Capture the cell that displays the provided text and extract its [X, Y] central coordinate. 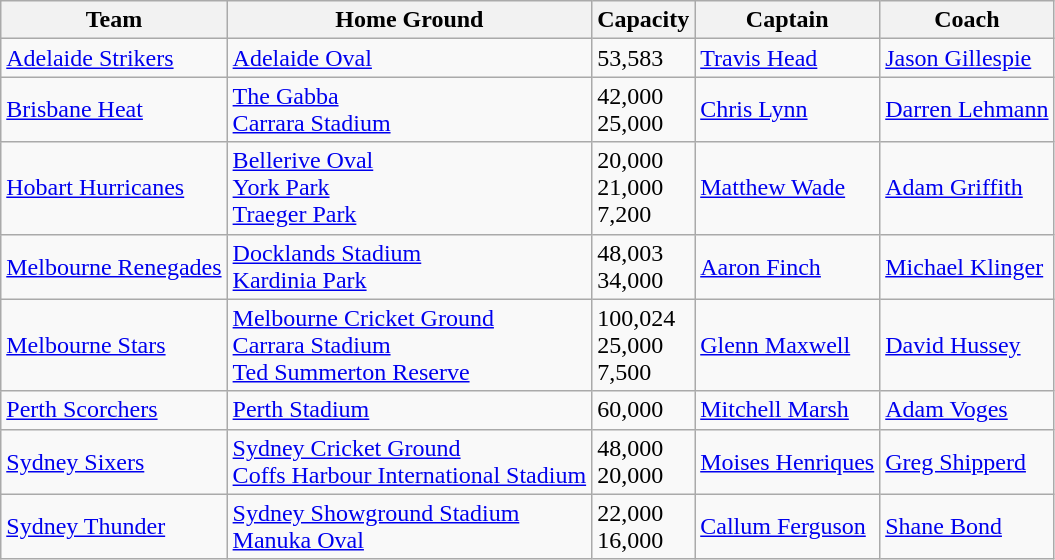
Glenn Maxwell [788, 345]
Brisbane Heat [114, 110]
Jason Gillespie [967, 58]
Adam Voges [967, 410]
Moises Henriques [788, 462]
Melbourne Renegades [114, 266]
Callum Ferguson [788, 526]
David Hussey [967, 345]
48,00334,000 [644, 266]
Matthew Wade [788, 188]
Adelaide Strikers [114, 58]
Mitchell Marsh [788, 410]
22,00016,000 [644, 526]
Docklands StadiumKardinia Park [410, 266]
Bellerive OvalYork ParkTraeger Park [410, 188]
Captain [788, 20]
Shane Bond [967, 526]
Perth Scorchers [114, 410]
48,00020,000 [644, 462]
Chris Lynn [788, 110]
Darren Lehmann [967, 110]
Melbourne Stars [114, 345]
Adelaide Oval [410, 58]
Team [114, 20]
42,00025,000 [644, 110]
Melbourne Cricket GroundCarrara StadiumTed Summerton Reserve [410, 345]
The GabbaCarrara Stadium [410, 110]
Sydney Sixers [114, 462]
Sydney Cricket GroundCoffs Harbour International Stadium [410, 462]
Capacity [644, 20]
Greg Shipperd [967, 462]
Hobart Hurricanes [114, 188]
20,00021,0007,200 [644, 188]
Sydney Showground StadiumManuka Oval [410, 526]
Coach [967, 20]
53,583 [644, 58]
Home Ground [410, 20]
Perth Stadium [410, 410]
Michael Klinger [967, 266]
Aaron Finch [788, 266]
Sydney Thunder [114, 526]
100,02425,0007,500 [644, 345]
Adam Griffith [967, 188]
Travis Head [788, 58]
60,000 [644, 410]
